Capture the cell that displays the provided text and extract its (x, y) central coordinate. 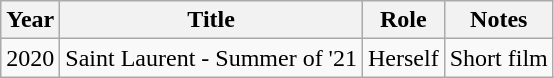
Herself (403, 58)
Year (30, 20)
Notes (498, 20)
Title (212, 20)
Role (403, 20)
2020 (30, 58)
Short film (498, 58)
Saint Laurent - Summer of '21 (212, 58)
